Capture the cell that displays the provided text and extract its (x, y) central coordinate. 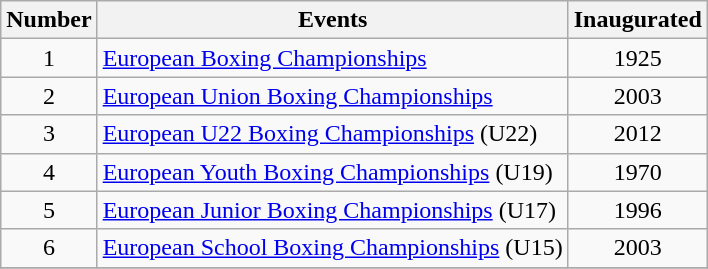
2012 (638, 134)
European Junior Boxing Championships (U17) (332, 210)
3 (49, 134)
4 (49, 172)
1970 (638, 172)
1996 (638, 210)
European U22 Boxing Championships (U22) (332, 134)
European Youth Boxing Championships (U19) (332, 172)
Inaugurated (638, 20)
European School Boxing Championships (U15) (332, 248)
2 (49, 96)
Events (332, 20)
European Union Boxing Championships (332, 96)
European Boxing Championships (332, 58)
Number (49, 20)
6 (49, 248)
1925 (638, 58)
1 (49, 58)
5 (49, 210)
